Find where the given text appears and provide that cell's center as [X, Y] coordinate. 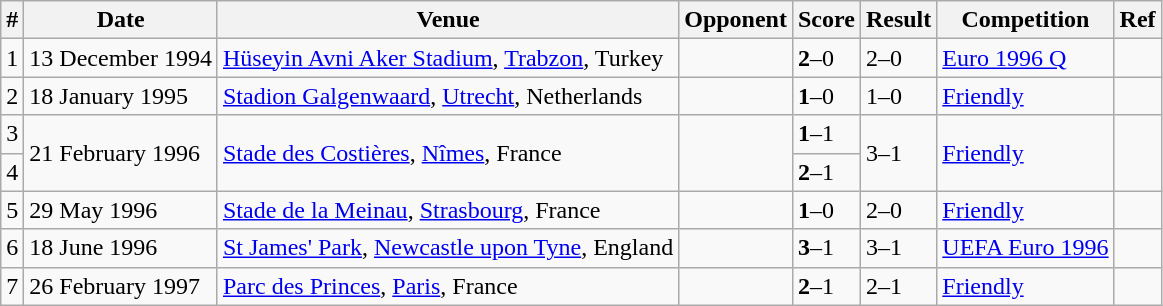
29 May 1996 [121, 210]
3 [12, 134]
Hüseyin Avni Aker Stadium, Trabzon, Turkey [448, 58]
26 February 1997 [121, 286]
Opponent [736, 20]
1 [12, 58]
4 [12, 172]
6 [12, 248]
# [12, 20]
18 January 1995 [121, 96]
13 December 1994 [121, 58]
Venue [448, 20]
21 February 1996 [121, 153]
Stade des Costières, Nîmes, France [448, 153]
Date [121, 20]
Stadion Galgenwaard, Utrecht, Netherlands [448, 96]
2 [12, 96]
7 [12, 286]
St James' Park, Newcastle upon Tyne, England [448, 248]
Score [826, 20]
Competition [1026, 20]
Stade de la Meinau, Strasbourg, France [448, 210]
Ref [1138, 20]
5 [12, 210]
Result [898, 20]
1–1 [826, 134]
Euro 1996 Q [1026, 58]
UEFA Euro 1996 [1026, 248]
18 June 1996 [121, 248]
Parc des Princes, Paris, France [448, 286]
